Return (X, Y) of the center of cell containing provided text 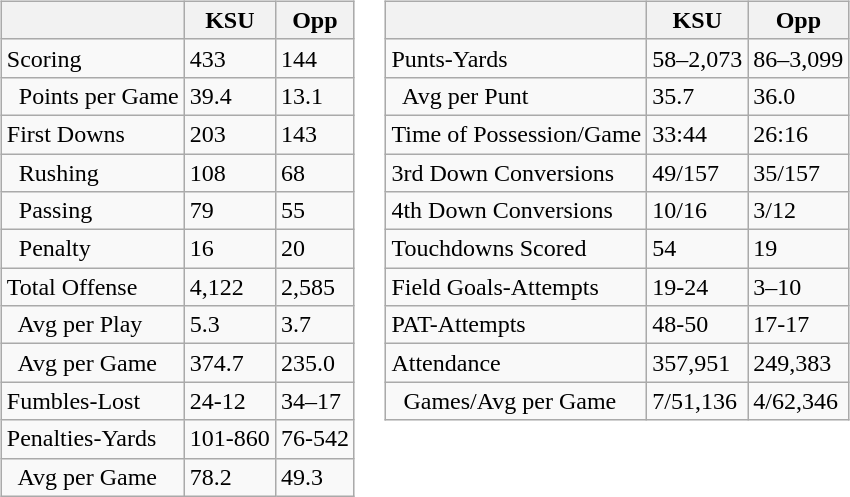
3/12 (798, 211)
24-12 (230, 401)
Time of Possession/Game (516, 134)
Field Goals-Attempts (516, 287)
235.0 (314, 363)
26:16 (798, 134)
203 (230, 134)
144 (314, 58)
35/157 (798, 173)
48-50 (698, 325)
68 (314, 173)
76-542 (314, 439)
4,122 (230, 287)
49.3 (314, 477)
7/51,136 (698, 401)
108 (230, 173)
19-24 (698, 287)
First Downs (92, 134)
39.4 (230, 96)
13.1 (314, 96)
Games/Avg per Game (516, 401)
Points per Game (92, 96)
101-860 (230, 439)
78.2 (230, 477)
Penalties-Yards (92, 439)
374.7 (230, 363)
86–3,099 (798, 58)
Touchdowns Scored (516, 249)
16 (230, 249)
54 (698, 249)
55 (314, 211)
143 (314, 134)
19 (798, 249)
Avg per Play (92, 325)
Total Offense (92, 287)
Fumbles-Lost (92, 401)
58–2,073 (698, 58)
33:44 (698, 134)
4th Down Conversions (516, 211)
Passing (92, 211)
Rushing (92, 173)
PAT-Attempts (516, 325)
79 (230, 211)
2,585 (314, 287)
20 (314, 249)
249,383 (798, 363)
3rd Down Conversions (516, 173)
Punts-Yards (516, 58)
Avg per Punt (516, 96)
17-17 (798, 325)
4/62,346 (798, 401)
49/157 (698, 173)
3.7 (314, 325)
3–10 (798, 287)
34–17 (314, 401)
Attendance (516, 363)
35.7 (698, 96)
10/16 (698, 211)
36.0 (798, 96)
357,951 (698, 363)
433 (230, 58)
Scoring (92, 58)
5.3 (230, 325)
Penalty (92, 249)
